Search for the cell housing the specified text and yield its (x, y) center coordinate. 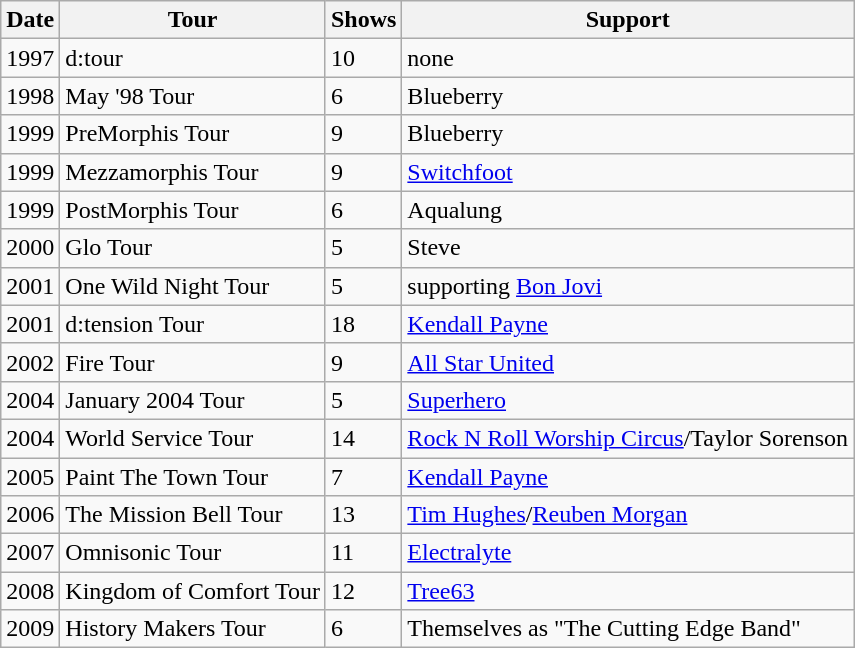
14 (363, 438)
Shows (363, 20)
Electralyte (628, 553)
One Wild Night Tour (193, 286)
Tree63 (628, 591)
All Star United (628, 362)
Rock N Roll Worship Circus/Taylor Sorenson (628, 438)
Switchfoot (628, 172)
1997 (30, 58)
The Mission Bell Tour (193, 515)
2006 (30, 515)
Tim Hughes/Reuben Morgan (628, 515)
2005 (30, 477)
Tour (193, 20)
PreMorphis Tour (193, 134)
7 (363, 477)
Superhero (628, 400)
none (628, 58)
d:tour (193, 58)
PostMorphis Tour (193, 210)
Omnisonic Tour (193, 553)
World Service Tour (193, 438)
12 (363, 591)
Aqualung (628, 210)
18 (363, 324)
Glo Tour (193, 248)
2009 (30, 629)
10 (363, 58)
History Makers Tour (193, 629)
Date (30, 20)
Kingdom of Comfort Tour (193, 591)
Steve (628, 248)
2002 (30, 362)
2007 (30, 553)
May '98 Tour (193, 96)
Fire Tour (193, 362)
13 (363, 515)
1998 (30, 96)
Support (628, 20)
Paint The Town Tour (193, 477)
January 2004 Tour (193, 400)
Mezzamorphis Tour (193, 172)
2000 (30, 248)
d:tension Tour (193, 324)
supporting Bon Jovi (628, 286)
Themselves as "The Cutting Edge Band" (628, 629)
11 (363, 553)
2008 (30, 591)
